For the text-containing cell, return its midpoint in [X, Y] coordinate format. 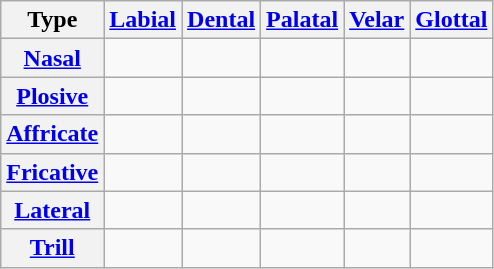
Lateral [52, 210]
Nasal [52, 58]
Labial [143, 20]
Type [52, 20]
Plosive [52, 96]
Affricate [52, 134]
Palatal [302, 20]
Dental [222, 20]
Fricative [52, 172]
Glottal [452, 20]
Velar [377, 20]
Trill [52, 248]
